Output the [x, y] coordinate of the center of the cell containing the given text.  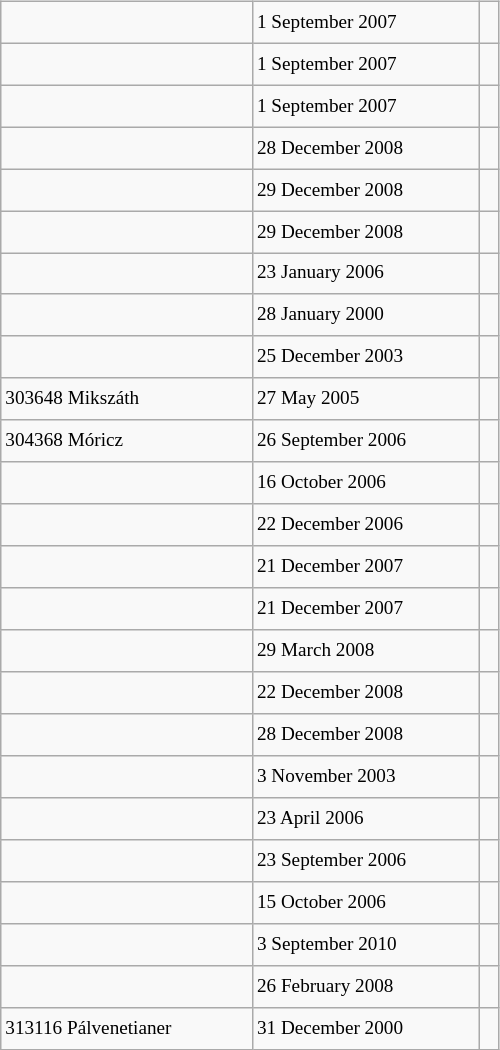
22 December 2006 [366, 525]
26 February 2008 [366, 986]
23 April 2006 [366, 819]
25 December 2003 [366, 357]
31 December 2000 [366, 1028]
303648 Mikszáth [127, 399]
313116 Pálvenetianer [127, 1028]
304368 Móricz [127, 441]
26 September 2006 [366, 441]
27 May 2005 [366, 399]
23 January 2006 [366, 274]
3 November 2003 [366, 777]
22 December 2008 [366, 693]
28 January 2000 [366, 315]
16 October 2006 [366, 483]
23 September 2006 [366, 861]
29 March 2008 [366, 651]
3 September 2010 [366, 944]
15 October 2006 [366, 902]
